Pinpoint the cell where the given text exists, returning its [x, y] midpoint coordinate. 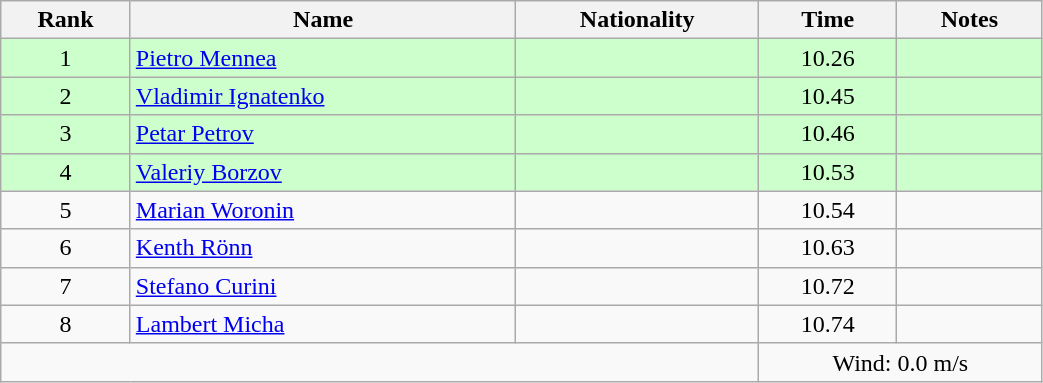
Valeriy Borzov [323, 172]
Time [828, 20]
10.45 [828, 96]
10.46 [828, 134]
3 [66, 134]
Vladimir Ignatenko [323, 96]
Kenth Rönn [323, 248]
Pietro Mennea [323, 58]
10.74 [828, 324]
Marian Woronin [323, 210]
8 [66, 324]
Name [323, 20]
Stefano Curini [323, 286]
10.63 [828, 248]
7 [66, 286]
4 [66, 172]
10.72 [828, 286]
2 [66, 96]
10.53 [828, 172]
1 [66, 58]
10.54 [828, 210]
6 [66, 248]
Wind: 0.0 m/s [900, 362]
Nationality [638, 20]
10.26 [828, 58]
5 [66, 210]
Notes [970, 20]
Lambert Micha [323, 324]
Petar Petrov [323, 134]
Rank [66, 20]
